Locate the cell with the specified text and output its [X, Y] center coordinate. 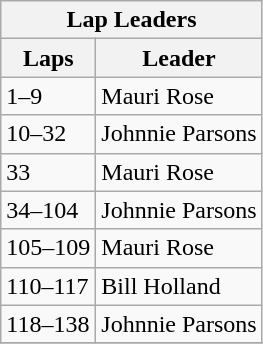
Bill Holland [179, 286]
1–9 [48, 96]
34–104 [48, 210]
105–109 [48, 248]
Leader [179, 58]
118–138 [48, 324]
110–117 [48, 286]
10–32 [48, 134]
Laps [48, 58]
33 [48, 172]
Lap Leaders [132, 20]
